Identify which cell holds the provided text, then report its [x, y] central coordinate. 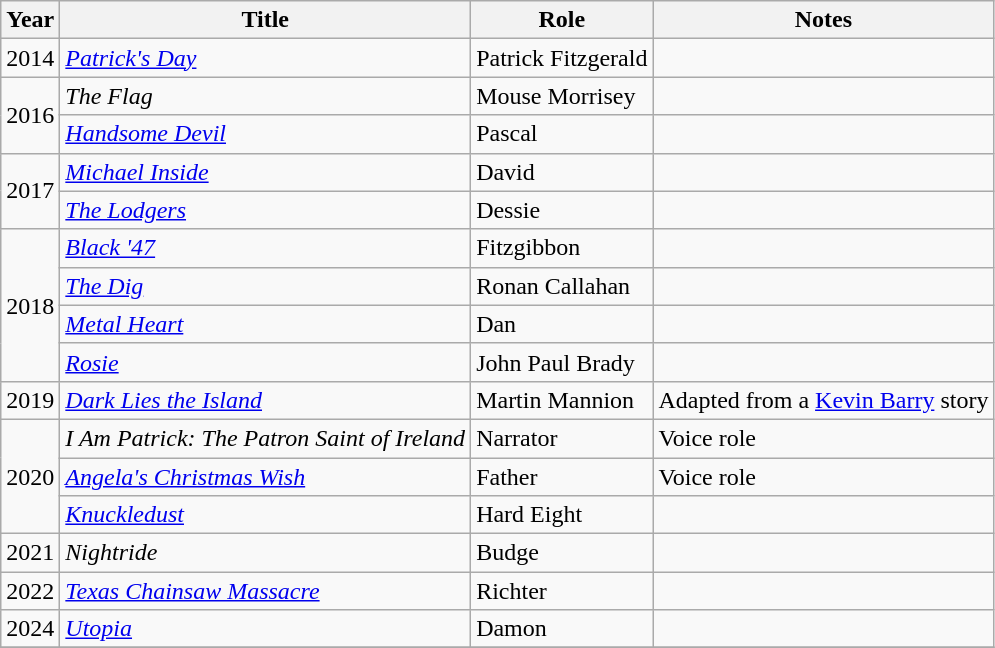
Narrator [562, 438]
2021 [30, 553]
Nightride [266, 553]
Black '47 [266, 248]
Martin Mannion [562, 400]
Angela's Christmas Wish [266, 477]
Richter [562, 591]
Handsome Devil [266, 134]
Michael Inside [266, 172]
Texas Chainsaw Massacre [266, 591]
Notes [824, 20]
Ronan Callahan [562, 286]
The Flag [266, 96]
Metal Heart [266, 324]
Utopia [266, 629]
Dessie [562, 210]
2022 [30, 591]
2014 [30, 58]
Year [30, 20]
Mouse Morrisey [562, 96]
Dark Lies the Island [266, 400]
Adapted from a Kevin Barry story [824, 400]
The Dig [266, 286]
Damon [562, 629]
Rosie [266, 362]
2016 [30, 115]
I Am Patrick: The Patron Saint of Ireland [266, 438]
2017 [30, 191]
Patrick Fitzgerald [562, 58]
2020 [30, 476]
Hard Eight [562, 515]
2024 [30, 629]
Dan [562, 324]
Fitzgibbon [562, 248]
The Lodgers [266, 210]
Budge [562, 553]
Pascal [562, 134]
Role [562, 20]
Patrick's Day [266, 58]
Title [266, 20]
John Paul Brady [562, 362]
Knuckledust [266, 515]
2019 [30, 400]
2018 [30, 305]
David [562, 172]
Father [562, 477]
